Extract the [x, y] coordinate from the center of the cell holding the provided text.  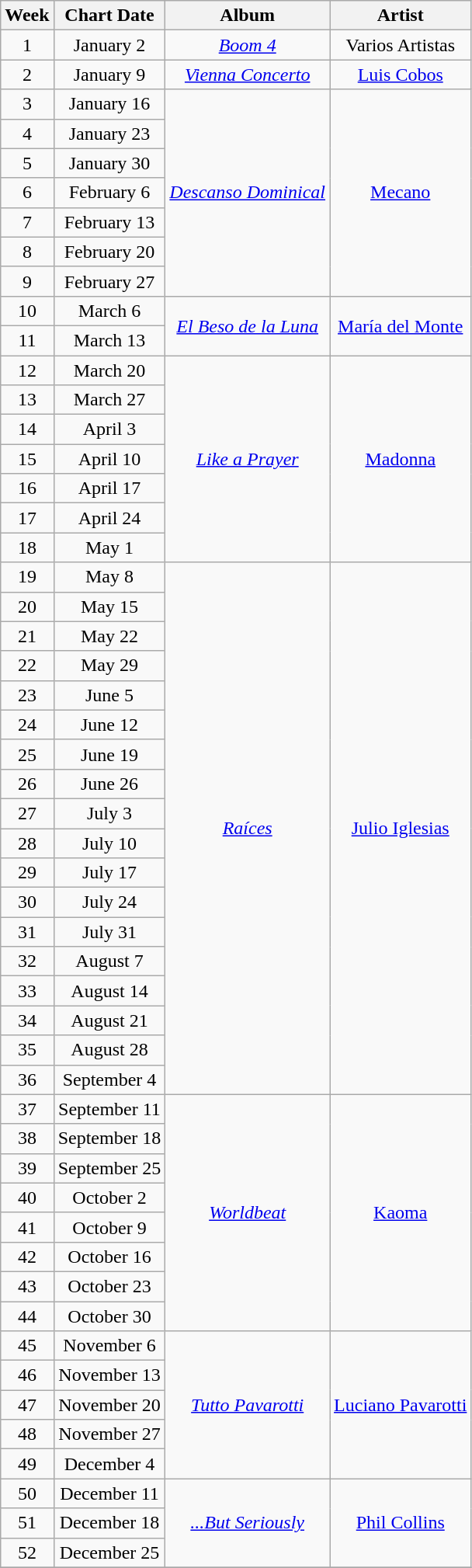
43 [27, 1286]
April 17 [109, 488]
August 14 [109, 991]
February 13 [109, 222]
17 [27, 518]
May 1 [109, 548]
Vienna Concerto [248, 75]
33 [27, 991]
21 [27, 636]
June 12 [109, 725]
Phil Collins [401, 1523]
May 29 [109, 666]
45 [27, 1346]
August 7 [109, 961]
October 16 [109, 1257]
27 [27, 813]
May 15 [109, 607]
1 [27, 45]
22 [27, 666]
2 [27, 75]
10 [27, 311]
November 20 [109, 1405]
42 [27, 1257]
April 3 [109, 429]
November 27 [109, 1434]
March 13 [109, 340]
47 [27, 1405]
Raíces [248, 828]
Artist [401, 16]
46 [27, 1375]
Chart Date [109, 16]
28 [27, 843]
January 9 [109, 75]
36 [27, 1080]
51 [27, 1523]
July 3 [109, 813]
September 25 [109, 1168]
Luciano Pavarotti [401, 1405]
May 22 [109, 636]
Madonna [401, 459]
11 [27, 340]
August 28 [109, 1050]
January 2 [109, 45]
November 13 [109, 1375]
September 4 [109, 1080]
February 20 [109, 252]
24 [27, 725]
Tutto Pavarotti [248, 1405]
February 27 [109, 281]
49 [27, 1464]
13 [27, 400]
3 [27, 104]
35 [27, 1050]
7 [27, 222]
Varios Artistas [401, 45]
20 [27, 607]
October 2 [109, 1198]
June 26 [109, 784]
October 23 [109, 1286]
8 [27, 252]
18 [27, 548]
September 18 [109, 1139]
44 [27, 1316]
January 30 [109, 163]
May 8 [109, 577]
September 11 [109, 1109]
40 [27, 1198]
Album [248, 16]
July 10 [109, 843]
July 31 [109, 932]
48 [27, 1434]
29 [27, 873]
31 [27, 932]
9 [27, 281]
14 [27, 429]
January 16 [109, 104]
37 [27, 1109]
Mecano [401, 193]
39 [27, 1168]
December 25 [109, 1552]
41 [27, 1227]
52 [27, 1552]
12 [27, 370]
María del Monte [401, 325]
March 6 [109, 311]
Julio Iglesias [401, 828]
January 23 [109, 134]
June 5 [109, 695]
June 19 [109, 754]
...But Seriously [248, 1523]
26 [27, 784]
July 17 [109, 873]
July 24 [109, 902]
5 [27, 163]
December 11 [109, 1493]
December 4 [109, 1464]
30 [27, 902]
32 [27, 961]
October 9 [109, 1227]
25 [27, 754]
16 [27, 488]
Like a Prayer [248, 459]
El Beso de la Luna [248, 325]
Week [27, 16]
February 6 [109, 193]
Boom 4 [248, 45]
October 30 [109, 1316]
15 [27, 459]
23 [27, 695]
4 [27, 134]
38 [27, 1139]
March 27 [109, 400]
April 24 [109, 518]
November 6 [109, 1346]
March 20 [109, 370]
Luis Cobos [401, 75]
19 [27, 577]
Descanso Dominical [248, 193]
Kaoma [401, 1212]
6 [27, 193]
August 21 [109, 1020]
34 [27, 1020]
April 10 [109, 459]
50 [27, 1493]
December 18 [109, 1523]
Worldbeat [248, 1212]
